Identify which cell holds the provided text, then report its [X, Y] central coordinate. 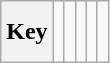
Key [27, 32]
